Provide the (X, Y) coordinate of the cell's center where the given text is located.  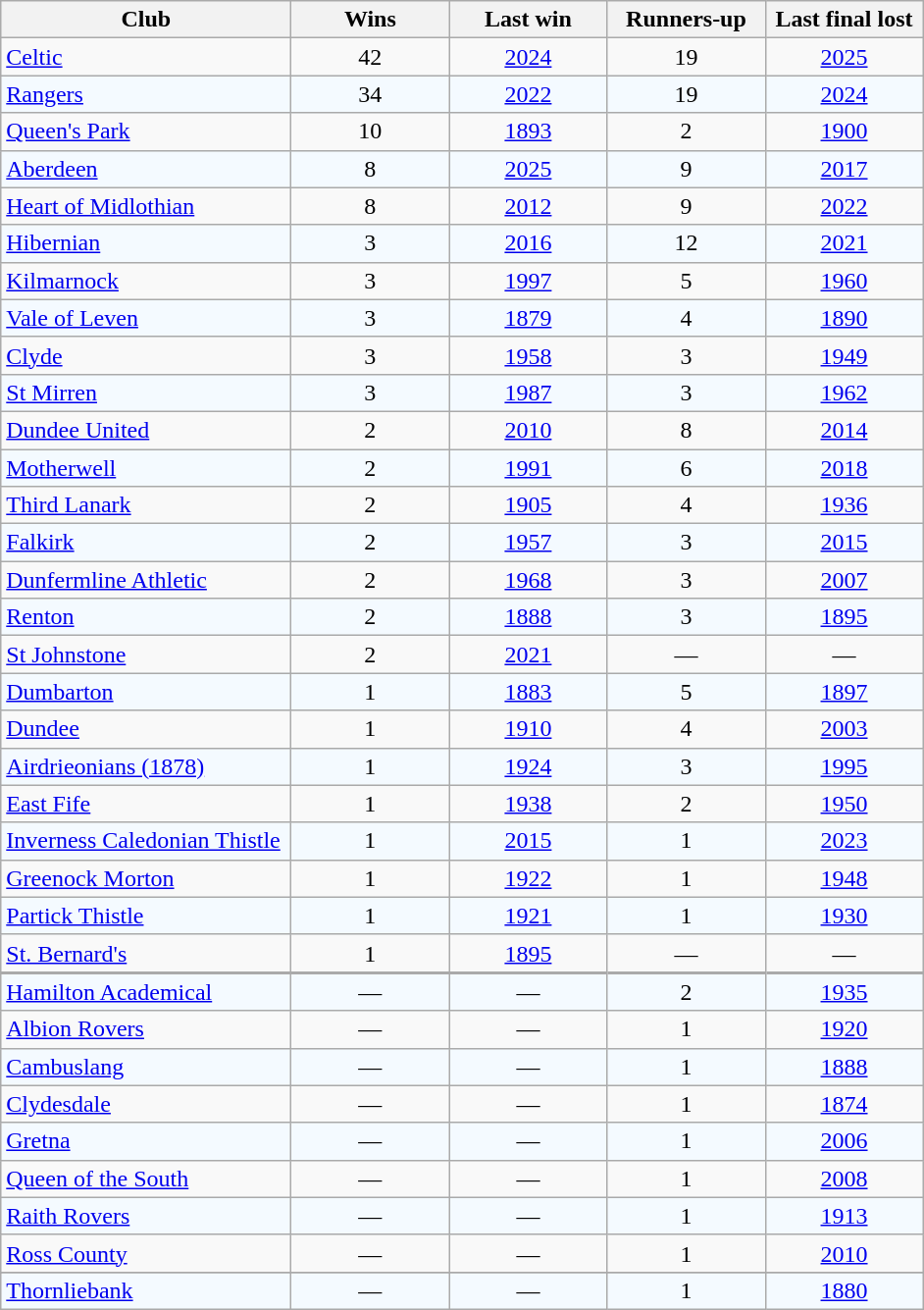
Aberdeen (146, 169)
1968 (528, 580)
1948 (844, 878)
Clydesdale (146, 1104)
Greenock Morton (146, 878)
East Fife (146, 804)
1913 (844, 1216)
Hamilton Academical (146, 991)
1897 (844, 692)
1949 (844, 355)
6 (687, 468)
Last final lost (844, 20)
Ross County (146, 1253)
1900 (844, 131)
Hibernian (146, 243)
2023 (844, 841)
Last win (528, 20)
Gretna (146, 1141)
Wins (371, 20)
Runners-up (687, 20)
1910 (528, 729)
1924 (528, 766)
42 (371, 57)
St Mirren (146, 393)
Dundee United (146, 430)
1922 (528, 878)
1987 (528, 393)
1890 (844, 318)
Inverness Caledonian Thistle (146, 841)
1991 (528, 468)
2006 (844, 1141)
Queen of the South (146, 1179)
1995 (844, 766)
St Johnstone (146, 655)
1893 (528, 131)
1921 (528, 916)
1962 (844, 393)
1905 (528, 505)
Dundee (146, 729)
Celtic (146, 57)
2003 (844, 729)
1874 (844, 1104)
Thornliebank (146, 1290)
1935 (844, 991)
Airdrieonians (1878) (146, 766)
Club (146, 20)
St. Bernard's (146, 954)
2014 (844, 430)
2012 (528, 206)
Raith Rovers (146, 1216)
Partick Thistle (146, 916)
Third Lanark (146, 505)
10 (371, 131)
1920 (844, 1029)
Renton (146, 617)
Dunfermline Athletic (146, 580)
2016 (528, 243)
1883 (528, 692)
1936 (844, 505)
Cambuslang (146, 1067)
12 (687, 243)
Motherwell (146, 468)
Heart of Midlothian (146, 206)
1957 (528, 543)
Dumbarton (146, 692)
34 (371, 94)
Albion Rovers (146, 1029)
1960 (844, 281)
Queen's Park (146, 131)
1880 (844, 1290)
2008 (844, 1179)
1879 (528, 318)
Falkirk (146, 543)
1938 (528, 804)
1950 (844, 804)
Kilmarnock (146, 281)
Rangers (146, 94)
2017 (844, 169)
2007 (844, 580)
1930 (844, 916)
2018 (844, 468)
Vale of Leven (146, 318)
Clyde (146, 355)
1997 (528, 281)
1958 (528, 355)
